Find where the given text appears and provide that cell's center as (x, y) coordinate. 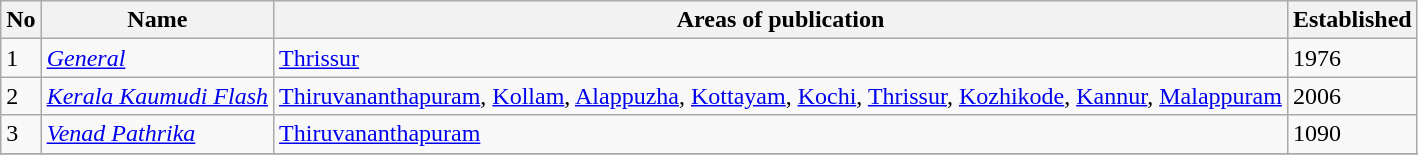
3 (21, 134)
1090 (1352, 134)
2006 (1352, 96)
Established (1352, 20)
Areas of publication (781, 20)
2 (21, 96)
Venad Pathrika (157, 134)
Kerala Kaumudi Flash (157, 96)
No (21, 20)
1 (21, 58)
Thiruvananthapuram (781, 134)
1976 (1352, 58)
Thiruvananthapuram, Kollam, Alappuzha, Kottayam, Kochi, Thrissur, Kozhikode, Kannur, Malappuram (781, 96)
Name (157, 20)
General (157, 58)
Thrissur (781, 58)
